Scan for the cell matching the given text and deliver its (x, y) coordinate at center. 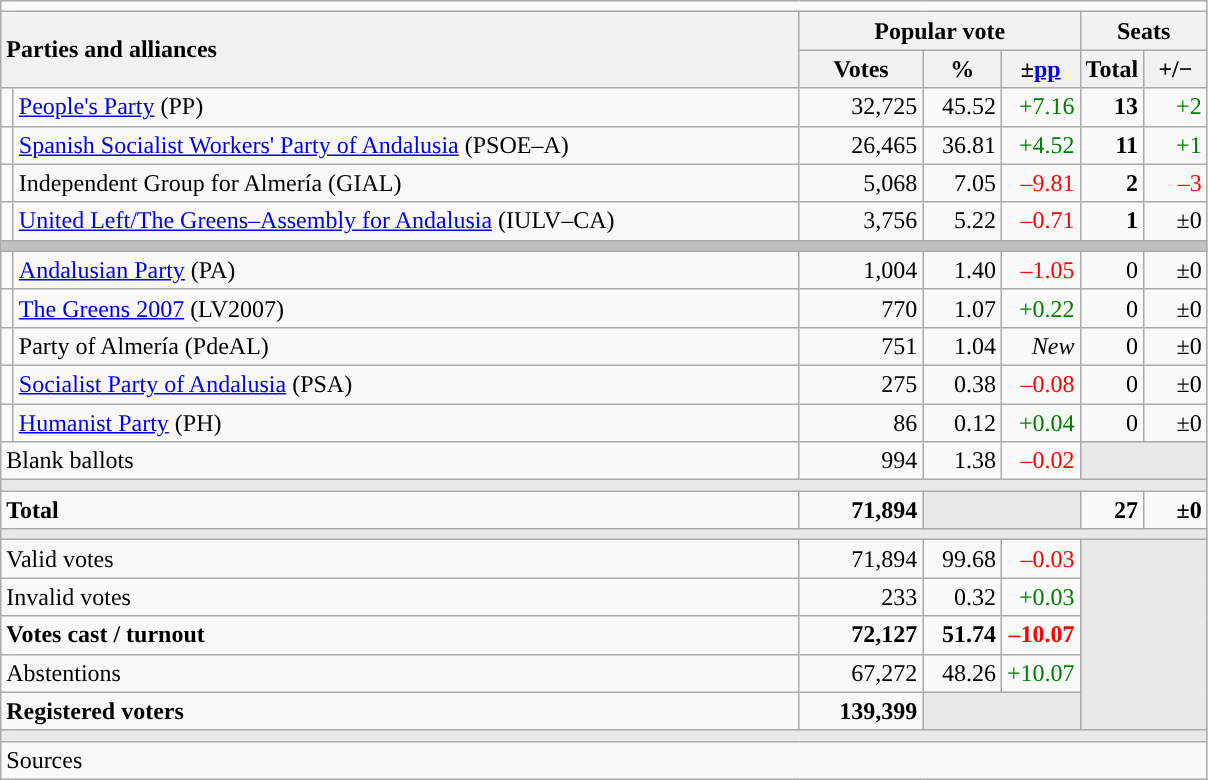
275 (861, 384)
+4.52 (1040, 145)
1.38 (962, 461)
11 (1112, 145)
–1.05 (1040, 270)
36.81 (962, 145)
+0.04 (1040, 423)
1,004 (861, 270)
1.07 (962, 308)
–0.03 (1040, 559)
The Greens 2007 (LV2007) (406, 308)
–10.07 (1040, 635)
1 (1112, 221)
32,725 (861, 107)
3,756 (861, 221)
Valid votes (400, 559)
Registered voters (400, 711)
139,399 (861, 711)
–0.02 (1040, 461)
5,068 (861, 183)
+/− (1176, 69)
–3 (1176, 183)
Blank ballots (400, 461)
86 (861, 423)
233 (861, 597)
–0.08 (1040, 384)
770 (861, 308)
Party of Almería (PdeAL) (406, 346)
1.04 (962, 346)
–0.71 (1040, 221)
Socialist Party of Andalusia (PSA) (406, 384)
Parties and alliances (400, 50)
51.74 (962, 635)
48.26 (962, 673)
Votes cast / turnout (400, 635)
751 (861, 346)
1.40 (962, 270)
–9.81 (1040, 183)
2 (1112, 183)
0.12 (962, 423)
+1 (1176, 145)
New (1040, 346)
+10.07 (1040, 673)
26,465 (861, 145)
Andalusian Party (PA) (406, 270)
994 (861, 461)
Humanist Party (PH) (406, 423)
±pp (1040, 69)
People's Party (PP) (406, 107)
+2 (1176, 107)
% (962, 69)
+0.03 (1040, 597)
99.68 (962, 559)
Seats (1144, 31)
Independent Group for Almería (GIAL) (406, 183)
13 (1112, 107)
5.22 (962, 221)
0.32 (962, 597)
Invalid votes (400, 597)
45.52 (962, 107)
Votes (861, 69)
67,272 (861, 673)
+0.22 (1040, 308)
United Left/The Greens–Assembly for Andalusia (IULV–CA) (406, 221)
Sources (604, 760)
27 (1112, 510)
72,127 (861, 635)
Abstentions (400, 673)
Spanish Socialist Workers' Party of Andalusia (PSOE–A) (406, 145)
0.38 (962, 384)
7.05 (962, 183)
Popular vote (940, 31)
+7.16 (1040, 107)
